For the text-containing cell, return its midpoint in (X, Y) coordinate format. 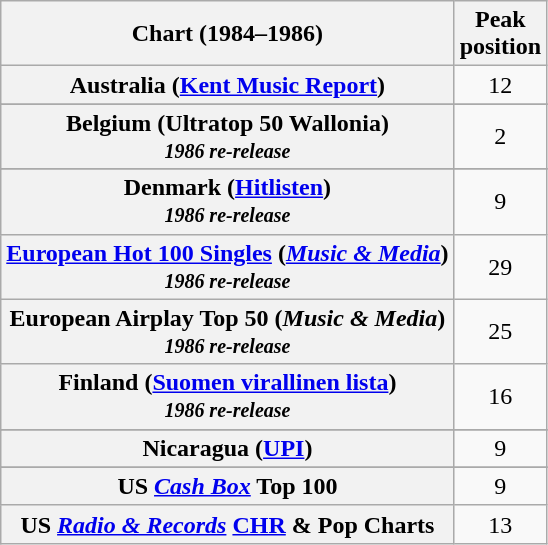
12 (500, 85)
European Hot 100 Singles (Music & Media)1986 re-release (228, 266)
13 (500, 524)
Australia (Kent Music Report) (228, 85)
25 (500, 332)
16 (500, 396)
2 (500, 136)
US Radio & Records CHR & Pop Charts (228, 524)
Chart (1984–1986) (228, 34)
29 (500, 266)
Nicaragua (UPI) (228, 448)
Denmark (Hitlisten)1986 re-release (228, 202)
Belgium (Ultratop 50 Wallonia)1986 re-release (228, 136)
European Airplay Top 50 (Music & Media)1986 re-release (228, 332)
Finland (Suomen virallinen lista)1986 re-release (228, 396)
Peakposition (500, 34)
US Cash Box Top 100 (228, 486)
